For the text-containing cell, return its midpoint in [X, Y] coordinate format. 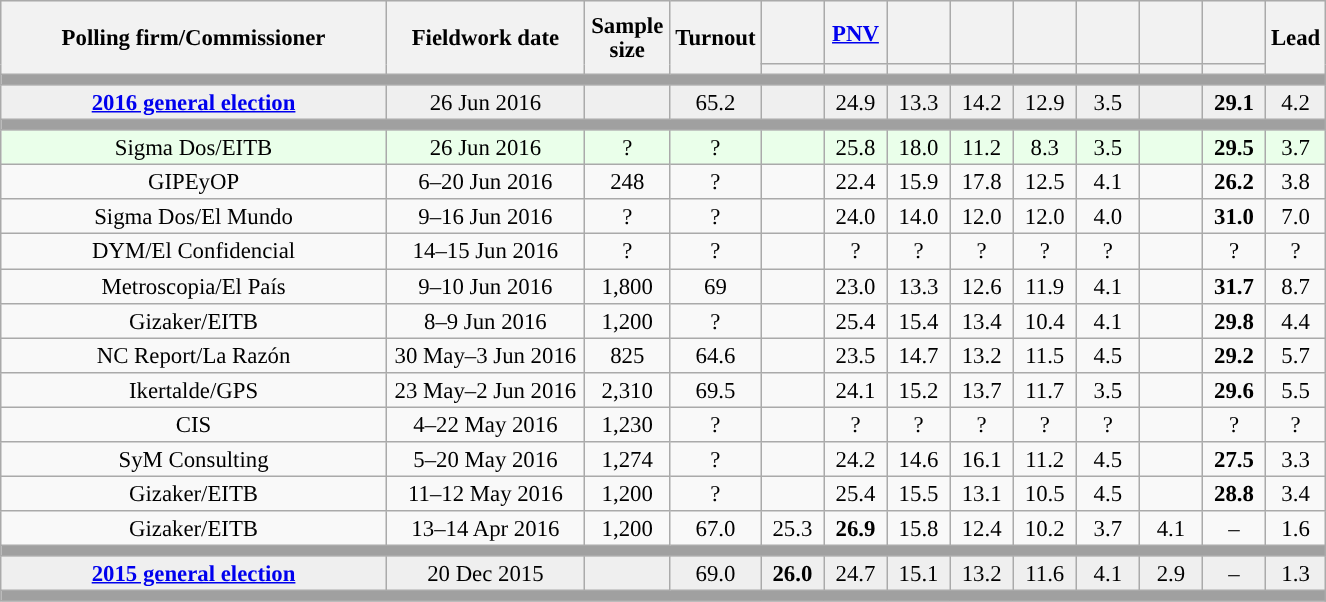
15.9 [918, 182]
13.1 [982, 494]
7.0 [1296, 218]
10.4 [1044, 320]
1,800 [627, 286]
14.6 [918, 460]
18.0 [918, 148]
29.2 [1234, 356]
69 [716, 286]
17.8 [982, 182]
SyM Consulting [194, 460]
14.2 [982, 102]
13–14 Apr 2016 [485, 528]
15.2 [918, 390]
Lead [1296, 38]
Ikertalde/GPS [194, 390]
4–22 May 2016 [485, 424]
5.7 [1296, 356]
23.5 [856, 356]
25.8 [856, 148]
248 [627, 182]
25.3 [792, 528]
5.5 [1296, 390]
29.1 [1234, 102]
11–12 May 2016 [485, 494]
Sigma Dos/El Mundo [194, 218]
Polling firm/Commissioner [194, 38]
Metroscopia/El País [194, 286]
14.7 [918, 356]
9–10 Jun 2016 [485, 286]
29.5 [1234, 148]
15.5 [918, 494]
CIS [194, 424]
Fieldwork date [485, 38]
5–20 May 2016 [485, 460]
1,274 [627, 460]
6–20 Jun 2016 [485, 182]
3.3 [1296, 460]
65.2 [716, 102]
24.1 [856, 390]
64.6 [716, 356]
12.6 [982, 286]
1,230 [627, 424]
31.0 [1234, 218]
9–16 Jun 2016 [485, 218]
12.9 [1044, 102]
11.5 [1044, 356]
12.4 [982, 528]
4.0 [1108, 218]
15.8 [918, 528]
2.9 [1170, 574]
4.4 [1296, 320]
27.5 [1234, 460]
23 May–2 Jun 2016 [485, 390]
26.9 [856, 528]
2,310 [627, 390]
Sample size [627, 38]
1.6 [1296, 528]
8–9 Jun 2016 [485, 320]
10.5 [1044, 494]
Turnout [716, 38]
Sigma Dos/EITB [194, 148]
1.3 [1296, 574]
3.8 [1296, 182]
26.2 [1234, 182]
825 [627, 356]
13.7 [982, 390]
31.7 [1234, 286]
69.5 [716, 390]
11.9 [1044, 286]
14.0 [918, 218]
12.5 [1044, 182]
10.2 [1044, 528]
11.6 [1044, 574]
3.4 [1296, 494]
4.2 [1296, 102]
8.3 [1044, 148]
14–15 Jun 2016 [485, 252]
8.7 [1296, 286]
PNV [856, 32]
11.7 [1044, 390]
DYM/El Confidencial [194, 252]
16.1 [982, 460]
15.1 [918, 574]
24.2 [856, 460]
GIPEyOP [194, 182]
67.0 [716, 528]
26.0 [792, 574]
2015 general election [194, 574]
15.4 [918, 320]
24.0 [856, 218]
20 Dec 2015 [485, 574]
2016 general election [194, 102]
23.0 [856, 286]
NC Report/La Razón [194, 356]
22.4 [856, 182]
69.0 [716, 574]
28.8 [1234, 494]
29.8 [1234, 320]
13.4 [982, 320]
24.9 [856, 102]
30 May–3 Jun 2016 [485, 356]
29.6 [1234, 390]
24.7 [856, 574]
